For the text-containing cell, return its midpoint in (x, y) coordinate format. 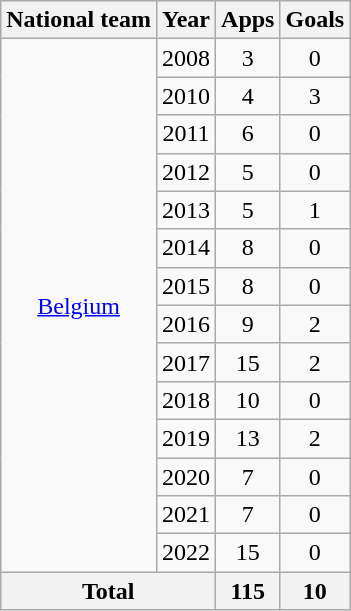
13 (248, 438)
1 (315, 210)
2018 (186, 400)
2019 (186, 438)
2013 (186, 210)
2022 (186, 553)
2011 (186, 134)
2021 (186, 515)
Year (186, 20)
Goals (315, 20)
National team (79, 20)
2017 (186, 362)
2012 (186, 172)
2015 (186, 286)
Belgium (79, 306)
2008 (186, 58)
2016 (186, 324)
2020 (186, 477)
Total (108, 591)
6 (248, 134)
9 (248, 324)
Apps (248, 20)
115 (248, 591)
2014 (186, 248)
2010 (186, 96)
4 (248, 96)
